Identify which cell holds the provided text, then report its (x, y) central coordinate. 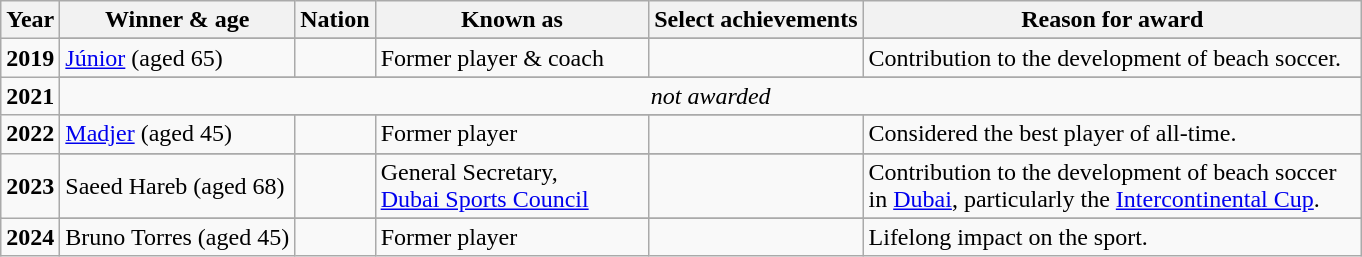
Year (30, 20)
Reason for award (1112, 20)
2021 (30, 96)
Lifelong impact on the sport. (1112, 237)
Contribution to the development of beach soccer in Dubai, particularly the Intercontinental Cup. (1112, 186)
Júnior (aged 65) (178, 58)
Bruno Torres (aged 45) (178, 237)
Select achievements (756, 20)
Winner & age (178, 20)
General Secretary,Dubai Sports Council (512, 186)
Known as (512, 20)
2023 (30, 186)
2019 (30, 58)
not awarded (711, 96)
Saeed Hareb (aged 68) (178, 186)
2022 (30, 134)
Former player & coach (512, 58)
Contribution to the development of beach soccer. (1112, 58)
2024 (30, 237)
Madjer (aged 45) (178, 134)
Nation (335, 20)
Considered the best player of all-time. (1112, 134)
